Search for the cell housing the specified text and yield its (x, y) center coordinate. 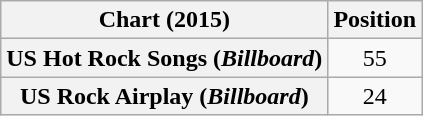
Position (375, 20)
US Hot Rock Songs (Billboard) (164, 58)
US Rock Airplay (Billboard) (164, 96)
55 (375, 58)
Chart (2015) (164, 20)
24 (375, 96)
